Return the (X, Y) coordinate for the center point of the cell that contains the specified text.  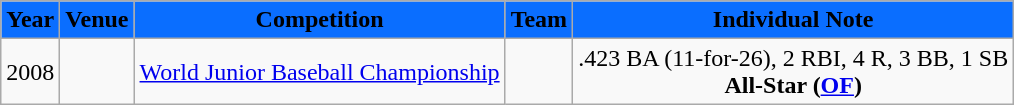
World Junior Baseball Championship (320, 72)
Individual Note (794, 20)
Venue (97, 20)
Competition (320, 20)
Team (539, 20)
Year (30, 20)
2008 (30, 72)
.423 BA (11-for-26), 2 RBI, 4 R, 3 BB, 1 SBAll-Star (OF) (794, 72)
